Return the (x, y) coordinate for the center point of the cell that contains the specified text.  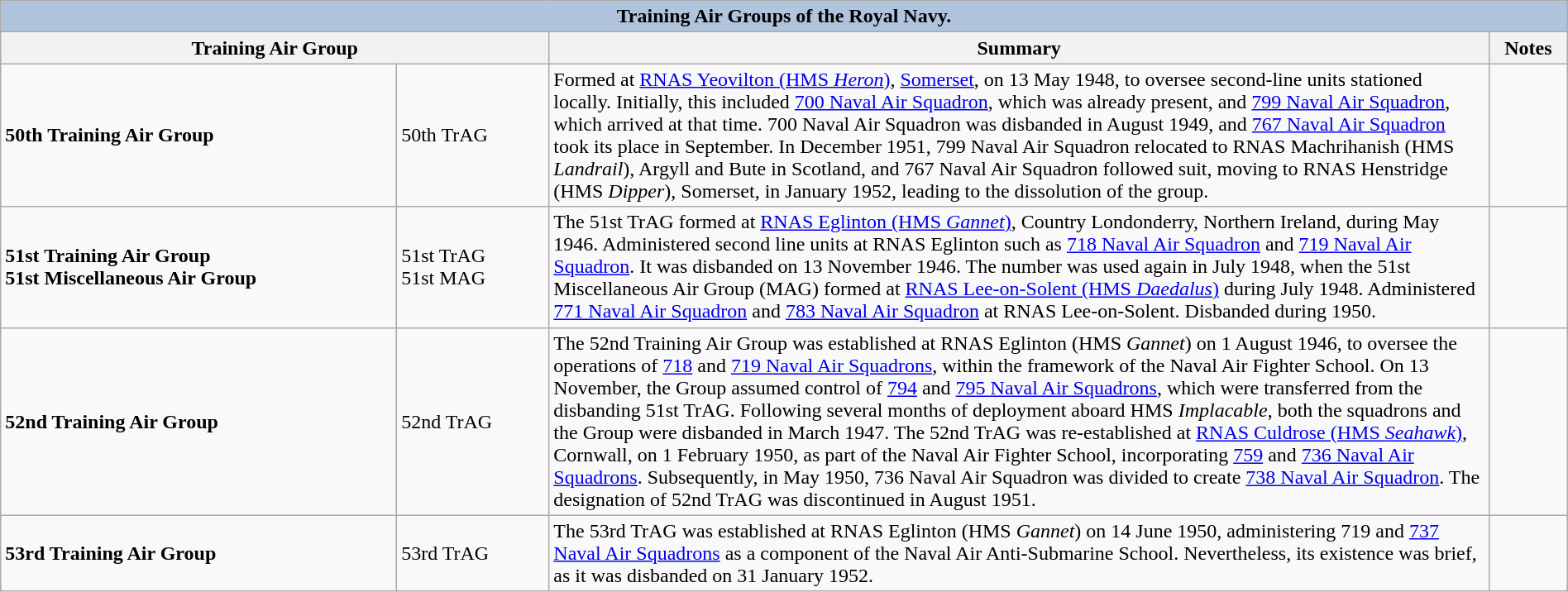
51st Training Air Group 51st Miscellaneous Air Group (198, 267)
53rd TrAG (473, 553)
52nd Training Air Group (198, 422)
Notes (1528, 48)
Training Air Group (275, 48)
50th Training Air Group (198, 136)
52nd TrAG (473, 422)
51st TrAG51st MAG (473, 267)
Summary (1019, 48)
50th TrAG (473, 136)
53rd Training Air Group (198, 553)
Training Air Groups of the Royal Navy. (784, 17)
